From the cell containing the given text, extract its center point as [X, Y] coordinate. 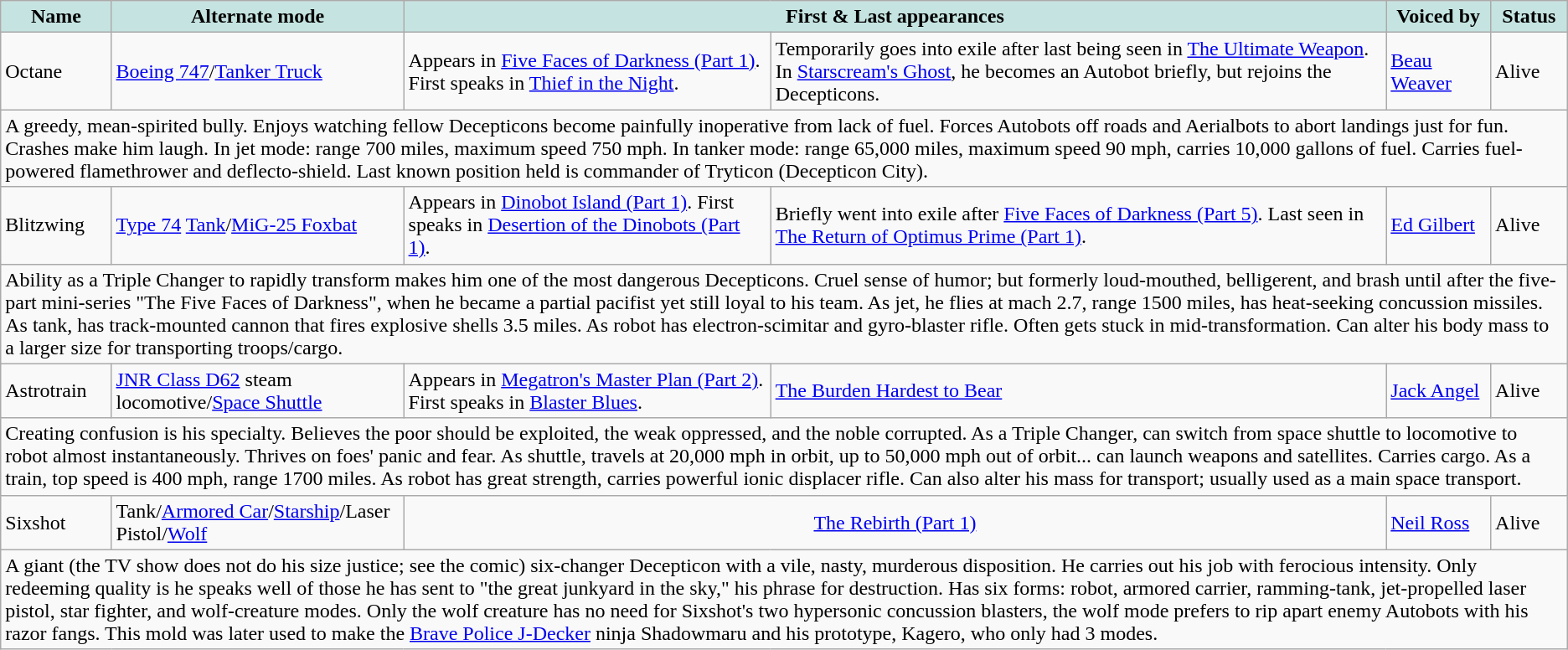
First & Last appearances [895, 17]
Appears in Five Faces of Darkness (Part 1). First speaks in Thief in the Night. [587, 71]
Briefly went into exile after Five Faces of Darkness (Part 5). Last seen in The Return of Optimus Prime (Part 1). [1079, 225]
Neil Ross [1439, 523]
Beau Weaver [1439, 71]
Appears in Dinobot Island (Part 1). First speaks in Desertion of the Dinobots (Part 1). [587, 225]
Voiced by [1439, 17]
The Rebirth (Part 1) [895, 523]
Ed Gilbert [1439, 225]
Status [1529, 17]
Jack Angel [1439, 390]
Astrotrain [56, 390]
The Burden Hardest to Bear [1079, 390]
Octane [56, 71]
JNR Class D62 steam locomotive/Space Shuttle [258, 390]
Type 74 Tank/MiG-25 Foxbat [258, 225]
Blitzwing [56, 225]
Name [56, 17]
Sixshot [56, 523]
Appears in Megatron's Master Plan (Part 2). First speaks in Blaster Blues. [587, 390]
Tank/Armored Car/Starship/Laser Pistol/Wolf [258, 523]
Alternate mode [258, 17]
Boeing 747/Tanker Truck [258, 71]
